For the text-containing cell, return its midpoint in [X, Y] coordinate format. 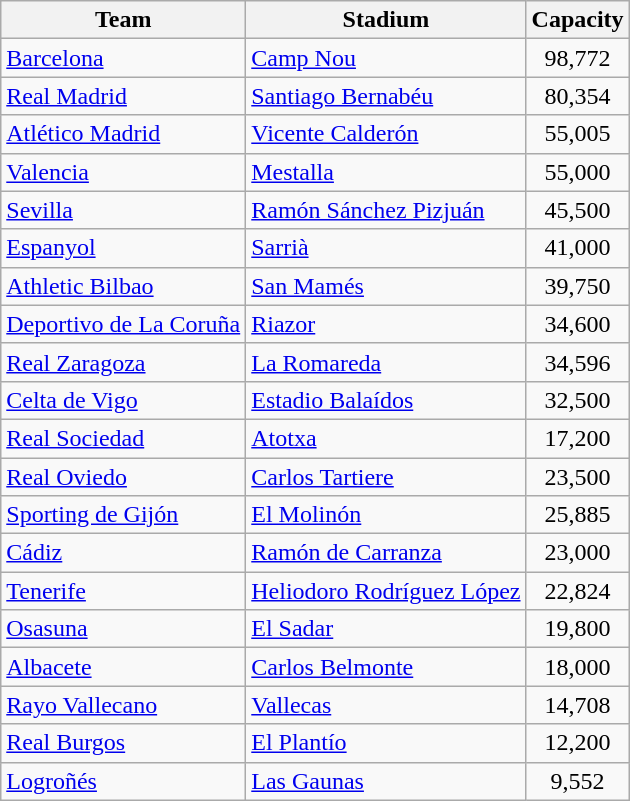
Real Madrid [124, 96]
Carlos Tartiere [386, 477]
Stadium [386, 20]
La Romareda [386, 362]
45,500 [578, 210]
98,772 [578, 58]
25,885 [578, 515]
Valencia [124, 172]
Logroñés [124, 781]
Riazor [386, 324]
Athletic Bilbao [124, 286]
55,000 [578, 172]
41,000 [578, 248]
El Molinón [386, 515]
34,600 [578, 324]
Vallecas [386, 705]
Sporting de Gijón [124, 515]
Espanyol [124, 248]
Real Burgos [124, 743]
22,824 [578, 591]
Carlos Belmonte [386, 667]
Deportivo de La Coruña [124, 324]
Las Gaunas [386, 781]
23,000 [578, 553]
San Mamés [386, 286]
12,200 [578, 743]
Capacity [578, 20]
Atlético Madrid [124, 134]
Sevilla [124, 210]
Atotxa [386, 438]
34,596 [578, 362]
Albacete [124, 667]
Sarrià [386, 248]
Real Zaragoza [124, 362]
Vicente Calderón [386, 134]
9,552 [578, 781]
El Plantío [386, 743]
Mestalla [386, 172]
Ramón Sánchez Pizjuán [386, 210]
39,750 [578, 286]
17,200 [578, 438]
Barcelona [124, 58]
Rayo Vallecano [124, 705]
Cádiz [124, 553]
19,800 [578, 629]
El Sadar [386, 629]
14,708 [578, 705]
Estadio Balaídos [386, 400]
23,500 [578, 477]
Camp Nou [386, 58]
32,500 [578, 400]
Real Sociedad [124, 438]
Santiago Bernabéu [386, 96]
Ramón de Carranza [386, 553]
Real Oviedo [124, 477]
Osasuna [124, 629]
Celta de Vigo [124, 400]
18,000 [578, 667]
Team [124, 20]
Tenerife [124, 591]
Heliodoro Rodríguez López [386, 591]
80,354 [578, 96]
55,005 [578, 134]
